Detect which cell encompasses the target text, then output its [X, Y] center coordinate. 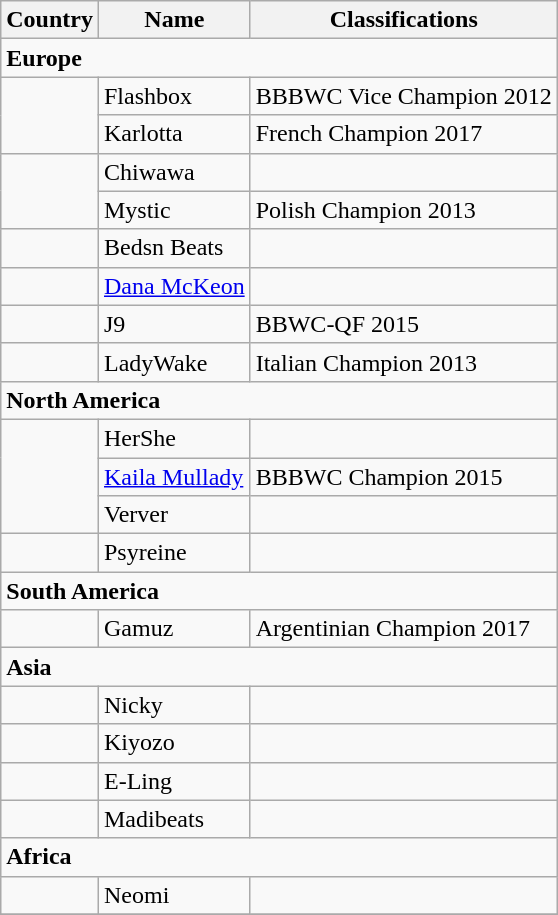
Psyreine [174, 553]
North America [280, 400]
BBBWC Vice Champion 2012 [404, 96]
Flashbox [174, 96]
Chiwawa [174, 172]
Africa [280, 857]
Europe [280, 58]
Nicky [174, 705]
Mystic [174, 210]
Kiyozo [174, 743]
E-Ling [174, 781]
Madibeats [174, 819]
Dana McKeon [174, 286]
Argentinian Champion 2017 [404, 629]
Neomi [174, 895]
Karlotta [174, 134]
Bedsn Beats [174, 248]
Italian Champion 2013 [404, 362]
Asia [280, 667]
French Champion 2017 [404, 134]
Gamuz [174, 629]
BBWC-QF 2015 [404, 324]
Verver [174, 515]
Polish Champion 2013 [404, 210]
South America [280, 591]
Classifications [404, 20]
BBBWC Champion 2015 [404, 477]
Country [50, 20]
Name [174, 20]
J9 [174, 324]
HerShe [174, 438]
LadyWake [174, 362]
Kaila Mullady [174, 477]
